Return [X, Y] of the center of cell containing provided text 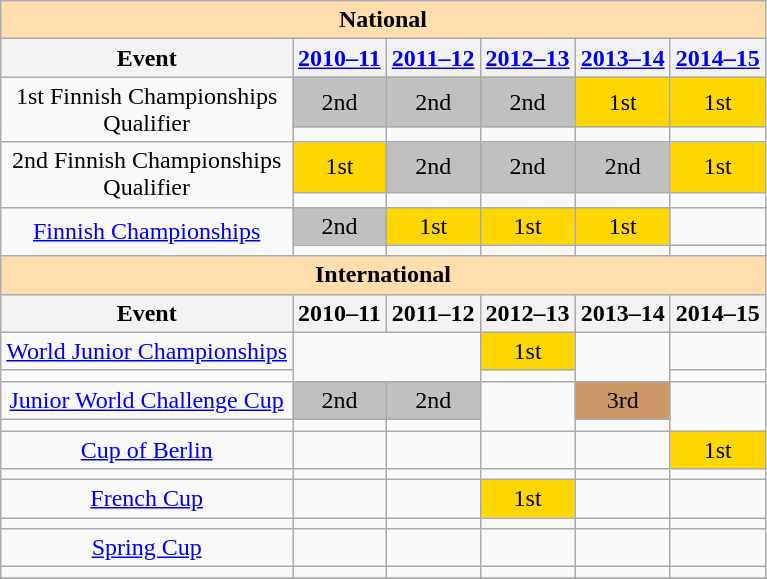
1st Finnish ChampionshipsQualifier [147, 110]
French Cup [147, 499]
National [383, 20]
Cup of Berlin [147, 449]
World Junior Championships [147, 351]
Junior World Challenge Cup [147, 400]
3rd [622, 400]
2nd Finnish ChampionshipsQualifier [147, 174]
Spring Cup [147, 548]
International [383, 275]
Finnish Championships [147, 232]
